Capture the cell that displays the provided text and extract its (x, y) central coordinate. 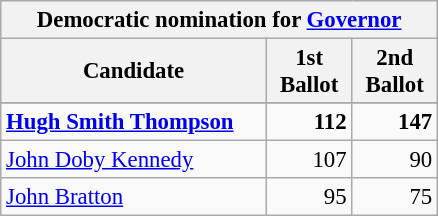
1st Ballot (309, 72)
95 (309, 197)
75 (395, 197)
147 (395, 122)
Candidate (134, 72)
112 (309, 122)
2nd Ballot (395, 72)
Democratic nomination for Governor (220, 20)
90 (395, 160)
107 (309, 160)
John Doby Kennedy (134, 160)
Hugh Smith Thompson (134, 122)
John Bratton (134, 197)
